Search for the cell housing the specified text and yield its [X, Y] center coordinate. 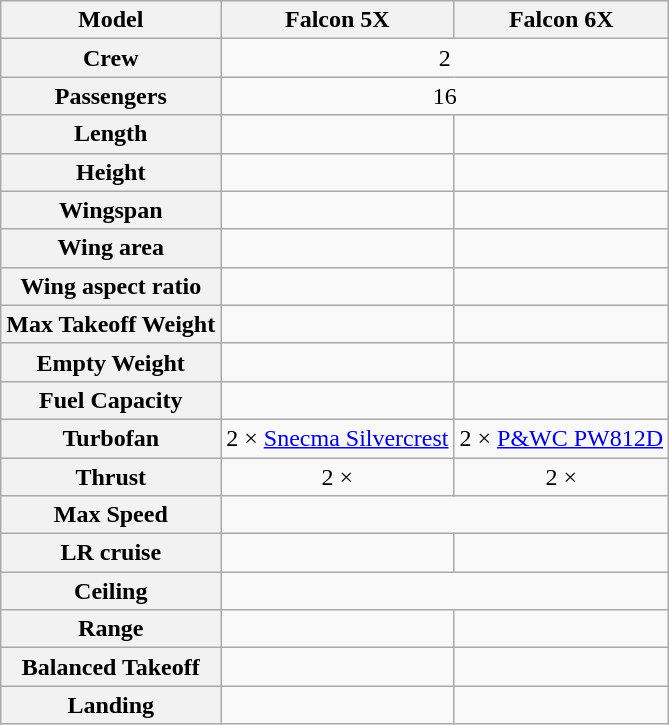
Fuel Capacity [111, 400]
Wing aspect ratio [111, 286]
Height [111, 172]
Empty Weight [111, 362]
2 × P&WC PW812D [562, 438]
Balanced Takeoff [111, 667]
Model [111, 20]
Falcon 5X [338, 20]
Max Speed [111, 515]
LR cruise [111, 553]
Range [111, 629]
Turbofan [111, 438]
Wingspan [111, 210]
Crew [111, 58]
Landing [111, 705]
Ceiling [111, 591]
Falcon 6X [562, 20]
16 [445, 96]
Max Takeoff Weight [111, 324]
Length [111, 134]
Passengers [111, 96]
2 [445, 58]
Wing area [111, 248]
2 × Snecma Silvercrest [338, 438]
Thrust [111, 477]
